For the text-containing cell, return its midpoint in [x, y] coordinate format. 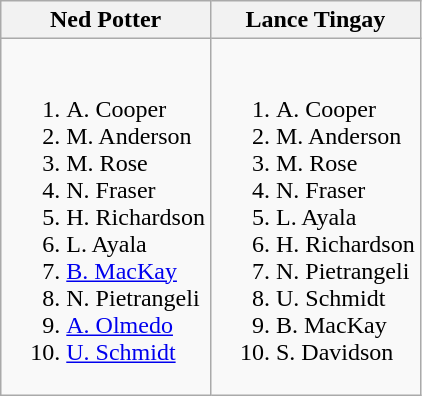
Ned Potter [106, 20]
A. Cooper M. Anderson M. Rose N. Fraser H. Richardson L. Ayala B. MacKay N. Pietrangeli A. Olmedo U. Schmidt [106, 217]
A. Cooper M. Anderson M. Rose N. Fraser L. Ayala H. Richardson N. Pietrangeli U. Schmidt B. MacKay S. Davidson [315, 217]
Lance Tingay [315, 20]
